Capture the cell that displays the provided text and extract its [X, Y] central coordinate. 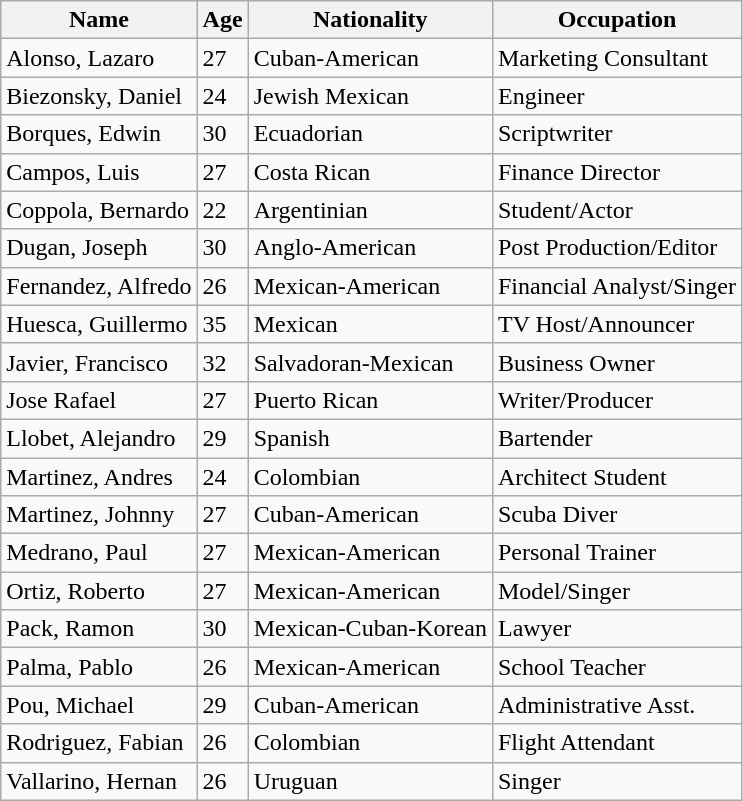
Anglo-American [370, 248]
Martinez, Johnny [99, 515]
32 [222, 362]
Occupation [616, 20]
Engineer [616, 96]
Javier, Francisco [99, 362]
Model/Singer [616, 591]
Fernandez, Alfredo [99, 286]
Personal Trainer [616, 553]
Mexican [370, 324]
Llobet, Alejandro [99, 438]
Argentinian [370, 210]
Spanish [370, 438]
Palma, Pablo [99, 667]
TV Host/Announcer [616, 324]
Medrano, Paul [99, 553]
Writer/Producer [616, 400]
Coppola, Bernardo [99, 210]
Huesca, Guillermo [99, 324]
Martinez, Andres [99, 477]
Alonso, Lazaro [99, 58]
22 [222, 210]
Salvadoran-Mexican [370, 362]
Scriptwriter [616, 134]
Nationality [370, 20]
Lawyer [616, 629]
Uruguan [370, 781]
Scuba Diver [616, 515]
Campos, Luis [99, 172]
Pack, Ramon [99, 629]
Dugan, Joseph [99, 248]
Biezonsky, Daniel [99, 96]
Student/Actor [616, 210]
Jewish Mexican [370, 96]
Pou, Michael [99, 705]
35 [222, 324]
Ortiz, Roberto [99, 591]
School Teacher [616, 667]
Costa Rican [370, 172]
Business Owner [616, 362]
Bartender [616, 438]
Puerto Rican [370, 400]
Mexican-Cuban-Korean [370, 629]
Architect Student [616, 477]
Vallarino, Hernan [99, 781]
Marketing Consultant [616, 58]
Post Production/Editor [616, 248]
Age [222, 20]
Ecuadorian [370, 134]
Administrative Asst. [616, 705]
Jose Rafael [99, 400]
Rodriguez, Fabian [99, 743]
Singer [616, 781]
Flight Attendant [616, 743]
Financial Analyst/Singer [616, 286]
Finance Director [616, 172]
Borques, Edwin [99, 134]
Name [99, 20]
